Pinpoint the cell where the given text exists, returning its [X, Y] midpoint coordinate. 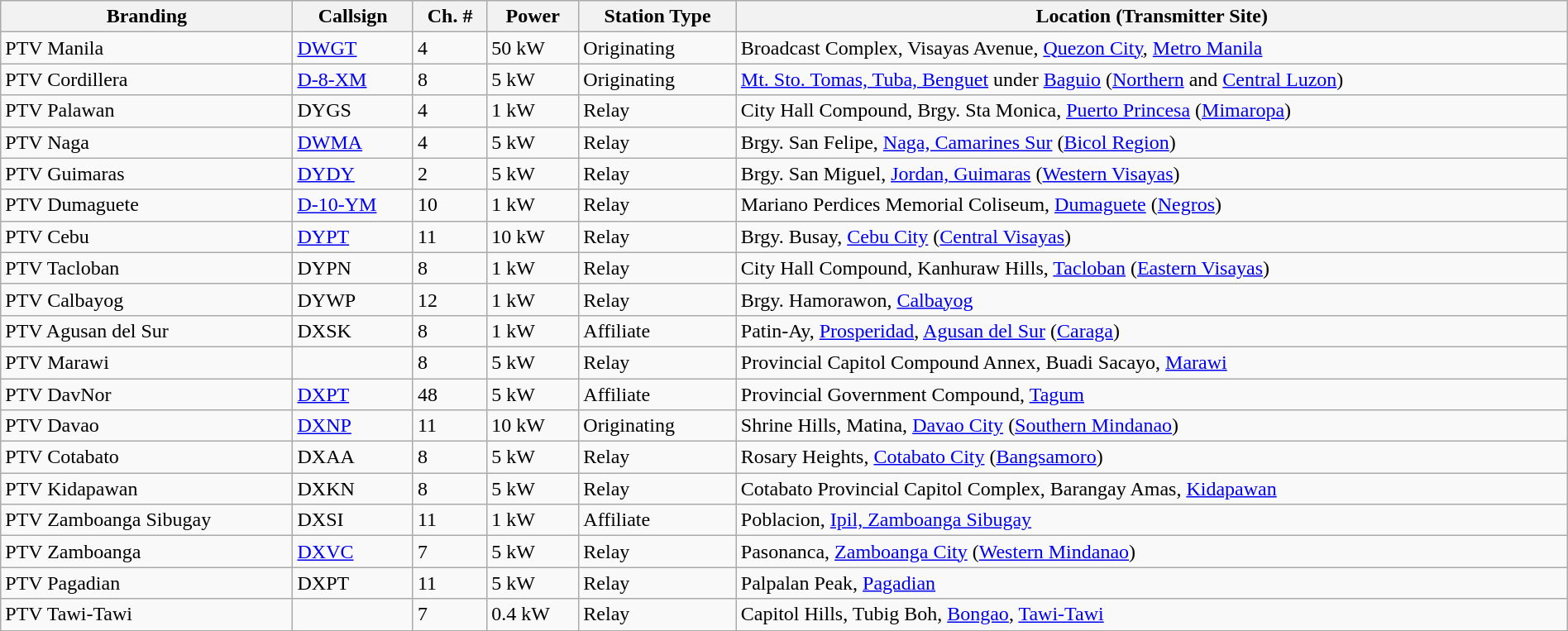
DXNP [352, 426]
Palpalan Peak, Pagadian [1151, 583]
DXAA [352, 457]
Provincial Capitol Compound Annex, Buadi Sacayo, Marawi [1151, 362]
Location (Transmitter Site) [1151, 17]
PTV Guimaras [147, 174]
DXKN [352, 489]
DWMA [352, 142]
PTV Marawi [147, 362]
Brgy. Busay, Cebu City (Central Visayas) [1151, 237]
2 [450, 174]
Shrine Hills, Matina, Davao City (Southern Mindanao) [1151, 426]
Callsign [352, 17]
PTV Zamboanga [147, 552]
DYPN [352, 268]
PTV Kidapawan [147, 489]
City Hall Compound, Brgy. Sta Monica, Puerto Princesa (Mimaropa) [1151, 111]
Capitol Hills, Tubig Boh, Bongao, Tawi-Tawi [1151, 614]
PTV Cordillera [147, 79]
PTV Davao [147, 426]
DWGT [352, 48]
DXSK [352, 331]
12 [450, 299]
Brgy. San Felipe, Naga, Camarines Sur (Bicol Region) [1151, 142]
PTV Calbayog [147, 299]
City Hall Compound, Kanhuraw Hills, Tacloban (Eastern Visayas) [1151, 268]
D-8-XM [352, 79]
Brgy. San Miguel, Jordan, Guimaras (Western Visayas) [1151, 174]
Patin-Ay, Prosperidad, Agusan del Sur (Caraga) [1151, 331]
PTV Zamboanga Sibugay [147, 520]
Brgy. Hamorawon, Calbayog [1151, 299]
10 [450, 205]
50 kW [533, 48]
PTV Tawi-Tawi [147, 614]
Ch. # [450, 17]
Rosary Heights, Cotabato City (Bangsamoro) [1151, 457]
D-10-YM [352, 205]
0.4 kW [533, 614]
Mt. Sto. Tomas, Tuba, Benguet under Baguio (Northern and Central Luzon) [1151, 79]
DYDY [352, 174]
PTV DavNor [147, 394]
PTV Dumaguete [147, 205]
Station Type [657, 17]
Pasonanca, Zamboanga City (Western Mindanao) [1151, 552]
PTV Cotabato [147, 457]
PTV Manila [147, 48]
DYPT [352, 237]
DYGS [352, 111]
Power [533, 17]
Mariano Perdices Memorial Coliseum, Dumaguete (Negros) [1151, 205]
PTV Pagadian [147, 583]
Branding [147, 17]
PTV Agusan del Sur [147, 331]
PTV Cebu [147, 237]
DXVC [352, 552]
Poblacion, Ipil, Zamboanga Sibugay [1151, 520]
DYWP [352, 299]
Broadcast Complex, Visayas Avenue, Quezon City, Metro Manila [1151, 48]
PTV Tacloban [147, 268]
PTV Palawan [147, 111]
Provincial Government Compound, Tagum [1151, 394]
48 [450, 394]
DXSI [352, 520]
PTV Naga [147, 142]
Cotabato Provincial Capitol Complex, Barangay Amas, Kidapawan [1151, 489]
